Scan for the cell matching the given text and deliver its [x, y] coordinate at center. 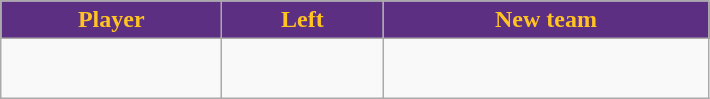
Left [302, 20]
New team [546, 20]
Player [112, 20]
